Identify which cell holds the provided text, then report its (x, y) central coordinate. 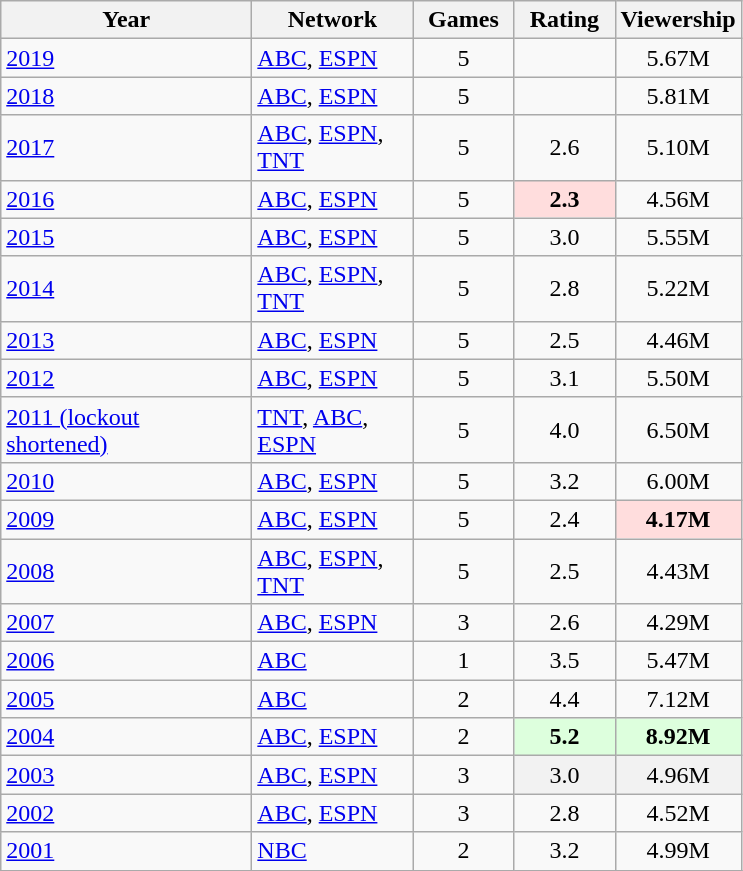
5.50M (678, 378)
Games (464, 20)
4.46M (678, 340)
6.50M (678, 430)
2.3 (564, 199)
5.81M (678, 96)
2002 (126, 813)
2016 (126, 199)
4.4 (564, 699)
4.0 (564, 430)
3.5 (564, 661)
2.4 (564, 519)
TNT, ABC, ESPN (332, 430)
5.22M (678, 288)
6.00M (678, 481)
4.29M (678, 623)
2017 (126, 148)
2004 (126, 737)
4.52M (678, 813)
Network (332, 20)
2005 (126, 699)
2018 (126, 96)
4.99M (678, 851)
Viewership (678, 20)
2001 (126, 851)
2009 (126, 519)
2014 (126, 288)
2011 (lockout shortened) (126, 430)
5.67M (678, 58)
5.2 (564, 737)
2010 (126, 481)
2013 (126, 340)
4.56M (678, 199)
5.10M (678, 148)
Rating (564, 20)
3.1 (564, 378)
7.12M (678, 699)
2015 (126, 237)
2003 (126, 775)
2008 (126, 570)
2006 (126, 661)
NBC (332, 851)
Year (126, 20)
2019 (126, 58)
2007 (126, 623)
8.92M (678, 737)
5.55M (678, 237)
4.17M (678, 519)
4.43M (678, 570)
1 (464, 661)
2012 (126, 378)
5.47M (678, 661)
4.96M (678, 775)
